Determine the (X, Y) coordinate at the center of the cell enclosing the given text.  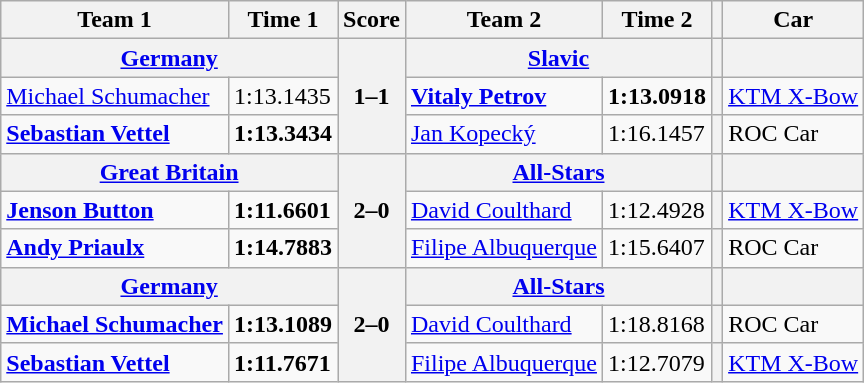
1:12.7079 (656, 362)
Slavic (558, 58)
1:13.1089 (282, 324)
1:12.4928 (656, 210)
1–1 (372, 96)
Car (794, 20)
1:13.0918 (656, 96)
1:13.3434 (282, 134)
Time 2 (656, 20)
1:11.6601 (282, 210)
Great Britain (170, 172)
Jenson Button (115, 210)
1:13.1435 (282, 96)
Vitaly Petrov (504, 96)
Andy Priaulx (115, 248)
1:14.7883 (282, 248)
Score (372, 20)
1:16.1457 (656, 134)
1:15.6407 (656, 248)
Jan Kopecký (504, 134)
1:11.7671 (282, 362)
Team 1 (115, 20)
Time 1 (282, 20)
Team 2 (504, 20)
1:18.8168 (656, 324)
